Detect which cell encompasses the target text, then output its [x, y] center coordinate. 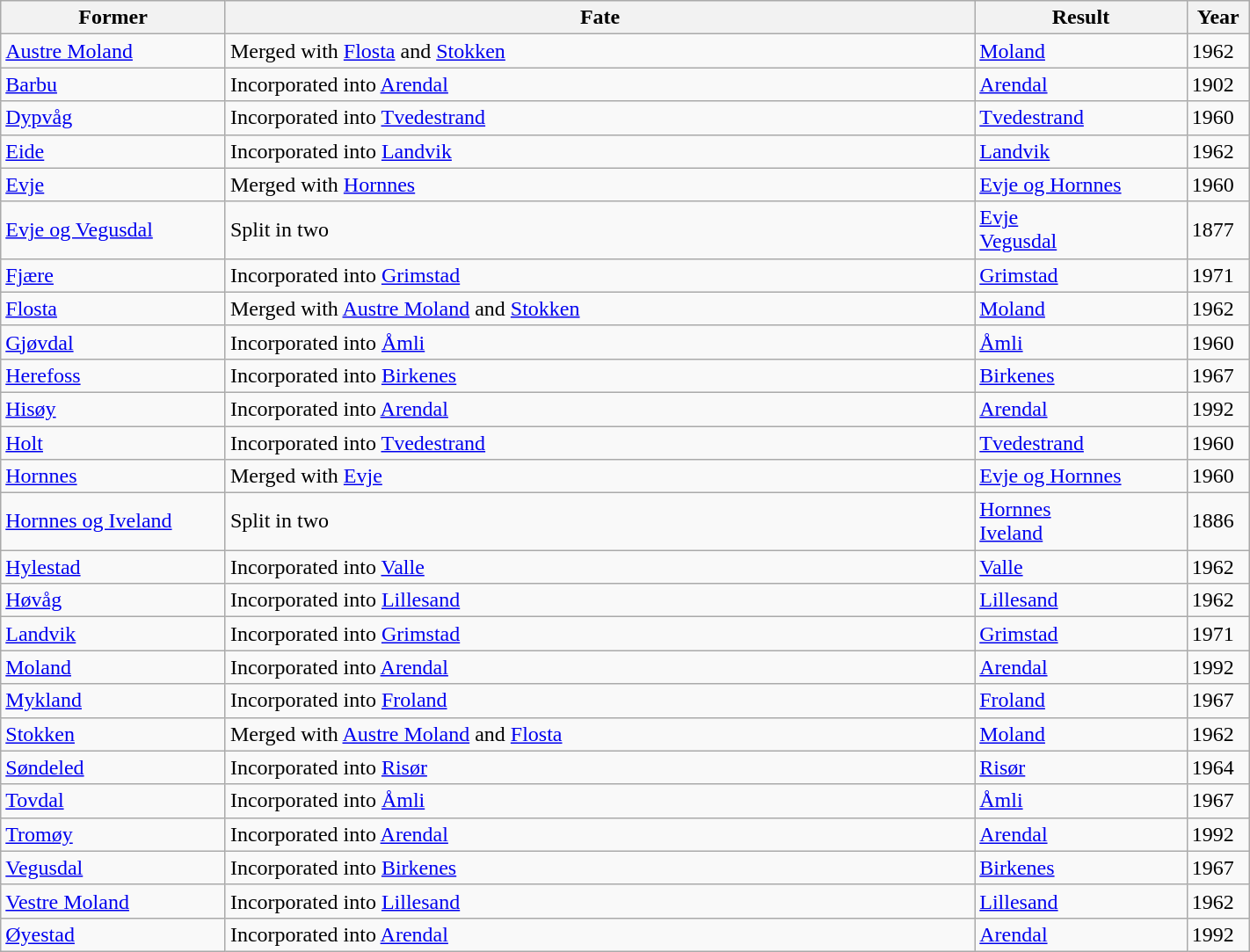
Merged with Austre Moland and Stokken [600, 309]
Flosta [113, 309]
Froland [1081, 701]
Former [113, 18]
Evje og Vegusdal [113, 230]
1964 [1218, 767]
Valle [1081, 567]
Incorporated into Risør [600, 767]
Vestre Moland [113, 901]
Barbu [113, 84]
Herefoss [113, 375]
Incorporated into Landvik [600, 151]
Øyestad [113, 934]
Hisøy [113, 409]
Result [1081, 18]
Risør [1081, 767]
1877 [1218, 230]
Holt [113, 442]
Evje [113, 185]
Incorporated into Froland [600, 701]
Hornnes [113, 476]
1886 [1218, 522]
Incorporated into Valle [600, 567]
Austre Moland [113, 51]
Søndeled [113, 767]
Tovdal [113, 801]
Mykland [113, 701]
Hylestad [113, 567]
Year [1218, 18]
EvjeVegusdal [1081, 230]
Dypvåg [113, 118]
Høvåg [113, 600]
Fate [600, 18]
Stokken [113, 734]
Merged with Evje [600, 476]
Vegusdal [113, 868]
Hornnes og Iveland [113, 522]
Gjøvdal [113, 342]
1902 [1218, 84]
Tromøy [113, 834]
Merged with Flosta and Stokken [600, 51]
Fjære [113, 275]
Merged with Hornnes [600, 185]
Merged with Austre Moland and Flosta [600, 734]
HornnesIveland [1081, 522]
Eide [113, 151]
